Determine the (x, y) coordinate at the center of the cell enclosing the given text.  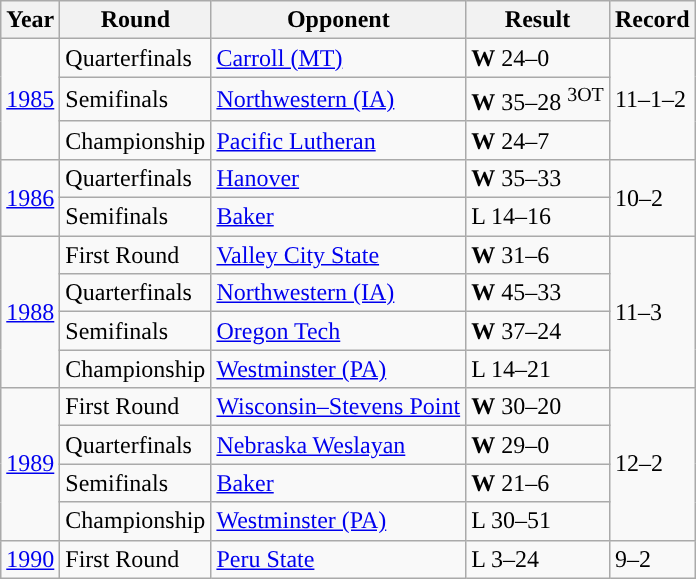
1988 (30, 312)
Record (652, 20)
L 3–24 (538, 559)
W 24–0 (538, 58)
10–2 (652, 197)
Round (136, 20)
W 21–6 (538, 483)
Peru State (338, 559)
1990 (30, 559)
11–1–2 (652, 100)
Pacific Lutheran (338, 140)
1986 (30, 197)
W 30–20 (538, 407)
Hanover (338, 178)
9–2 (652, 559)
W 35–28 3OT (538, 100)
Valley City State (338, 255)
Opponent (338, 20)
W 37–24 (538, 331)
11–3 (652, 312)
W 31–6 (538, 255)
1989 (30, 464)
L 14–21 (538, 369)
Result (538, 20)
Nebraska Weslayan (338, 445)
W 24–7 (538, 140)
Carroll (MT) (338, 58)
W 35–33 (538, 178)
Wisconsin–Stevens Point (338, 407)
W 29–0 (538, 445)
Year (30, 20)
1985 (30, 100)
Oregon Tech (338, 331)
W 45–33 (538, 293)
12–2 (652, 464)
L 14–16 (538, 217)
L 30–51 (538, 521)
